Determine the (x, y) coordinate at the center of the cell enclosing the given text.  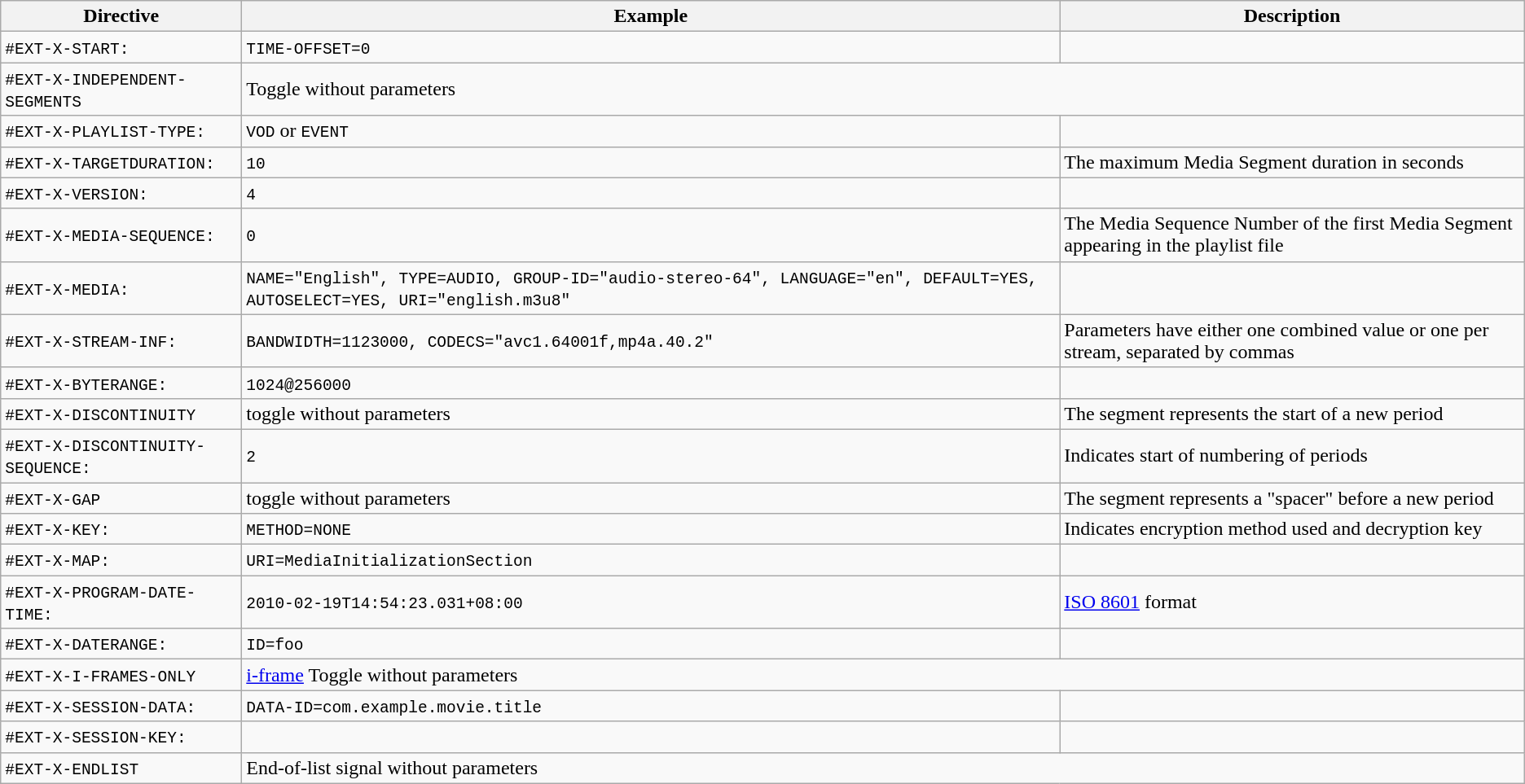
End-of-list signal without parameters (883, 768)
#EXT-X-PLAYLIST-TYPE: (121, 131)
#EXT-X-SESSION-KEY: (121, 737)
The segment represents a "spacer" before a new period (1292, 497)
#EXT-X-MEDIA: (121, 288)
#EXT-X-STREAM-INF: (121, 340)
Description (1292, 16)
#EXT-X-MAP: (121, 560)
0 (651, 234)
ISO 8601 format (1292, 602)
Example (651, 16)
#EXT-X-INDEPENDENT-SEGMENTS (121, 90)
2 (651, 456)
1024@256000 (651, 383)
#EXT-X-GAP (121, 497)
#EXT-X-TARGETDURATION: (121, 162)
Parameters have either one combined value or one per stream, separated by commas (1292, 340)
2010-02-19T14:54:23.031+08:00 (651, 602)
The Media Sequence Number of the first Media Segment appearing in the playlist file (1292, 234)
The maximum Media Segment duration in seconds (1292, 162)
#EXT-X-SESSION-DATA: (121, 706)
METHOD=NONE (651, 529)
#EXT-X-MEDIA-SEQUENCE: (121, 234)
#EXT-X-PROGRAM-DATE-TIME: (121, 602)
NAME="English", TYPE=AUDIO, GROUP-ID="audio-stereo-64", LANGUAGE="en", DEFAULT=YES, AUTOSELECT=YES, URI="english.m3u8" (651, 288)
#EXT-X-START: (121, 47)
#EXT-X-I-FRAMES-ONLY (121, 675)
Indicates start of numbering of periods (1292, 456)
The segment represents the start of a new period (1292, 414)
#EXT-X-ENDLIST (121, 768)
TIME-OFFSET=0 (651, 47)
#EXT-X-KEY: (121, 529)
VOD or EVENT (651, 131)
BANDWIDTH=1123000, CODECS="avc1.64001f,mp4a.40.2" (651, 340)
Indicates encryption method used and decryption key (1292, 529)
DATA-ID=com.example.movie.title (651, 706)
10 (651, 162)
#EXT-X-DISCONTINUITY-SEQUENCE: (121, 456)
4 (651, 193)
#EXT-X-VERSION: (121, 193)
#EXT-X-DISCONTINUITY (121, 414)
Directive (121, 16)
ID=foo (651, 644)
URI=MediaInitializationSection (651, 560)
i-frame Toggle without parameters (883, 675)
Toggle without parameters (883, 90)
#EXT-X-BYTERANGE: (121, 383)
#EXT-X-DATERANGE: (121, 644)
